Provide the [x, y] coordinate of the cell's center where the given text is located.  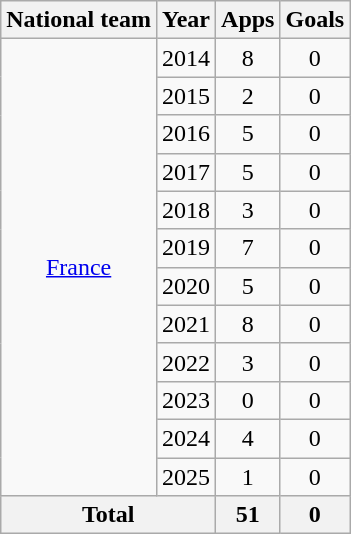
2022 [186, 362]
Total [108, 515]
4 [248, 438]
2016 [186, 134]
51 [248, 515]
Goals [315, 20]
2017 [186, 172]
1 [248, 477]
2025 [186, 477]
France [79, 268]
2021 [186, 324]
National team [79, 20]
2015 [186, 96]
2020 [186, 286]
2023 [186, 400]
2014 [186, 58]
2019 [186, 248]
2018 [186, 210]
Year [186, 20]
7 [248, 248]
2024 [186, 438]
2 [248, 96]
Apps [248, 20]
